Return the (X, Y) coordinate for the center point of the cell that contains the specified text.  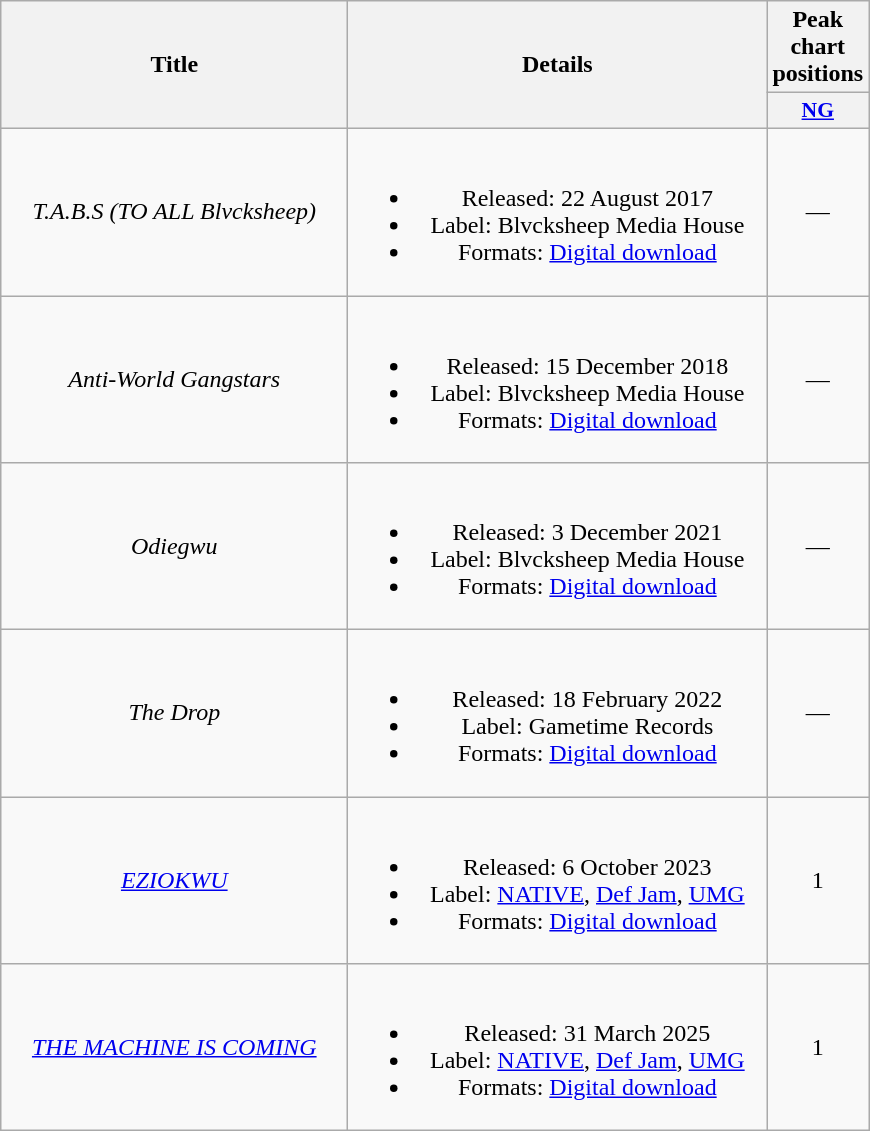
T.A.B.S (TO ALL Blvcksheep) (174, 212)
Title (174, 65)
Released: 6 October 2023Label: NATIVE, Def Jam, UMGFormats: Digital download (558, 880)
Released: 15 December 2018Label: Blvcksheep Media HouseFormats: Digital download (558, 380)
Released: 31 March 2025Label: NATIVE, Def Jam, UMGFormats: Digital download (558, 1048)
Anti-World Gangstars (174, 380)
Peak chart positions (818, 47)
Released: 22 August 2017Label: Blvcksheep Media HouseFormats: Digital download (558, 212)
Released: 18 February 2022Label: Gametime RecordsFormats: Digital download (558, 714)
The Drop (174, 714)
Released: 3 December 2021Label: Blvcksheep Media HouseFormats: Digital download (558, 546)
NG (818, 111)
THE MACHINE IS COMING (174, 1048)
EZIOKWU (174, 880)
Odiegwu (174, 546)
Details (558, 65)
